Output the (X, Y) coordinate of the center of the cell containing the given text.  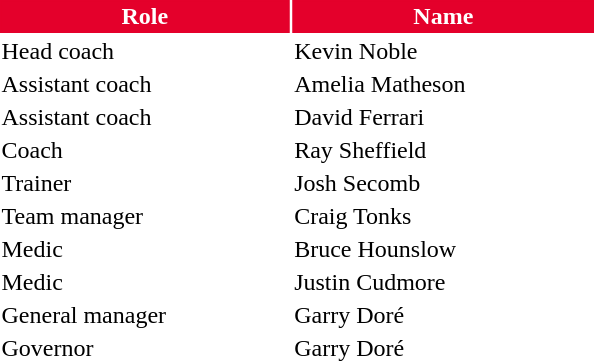
Amelia Matheson (444, 84)
Name (444, 16)
David Ferrari (444, 117)
Justin Cudmore (444, 282)
Ray Sheffield (444, 150)
Garry Doré (444, 315)
Trainer (145, 183)
Kevin Noble (444, 51)
Team manager (145, 216)
General manager (145, 315)
Head coach (145, 51)
Coach (145, 150)
Craig Tonks (444, 216)
Josh Secomb (444, 183)
Bruce Hounslow (444, 249)
Role (145, 16)
